Provide the [x, y] coordinate of the cell's center where the given text is located.  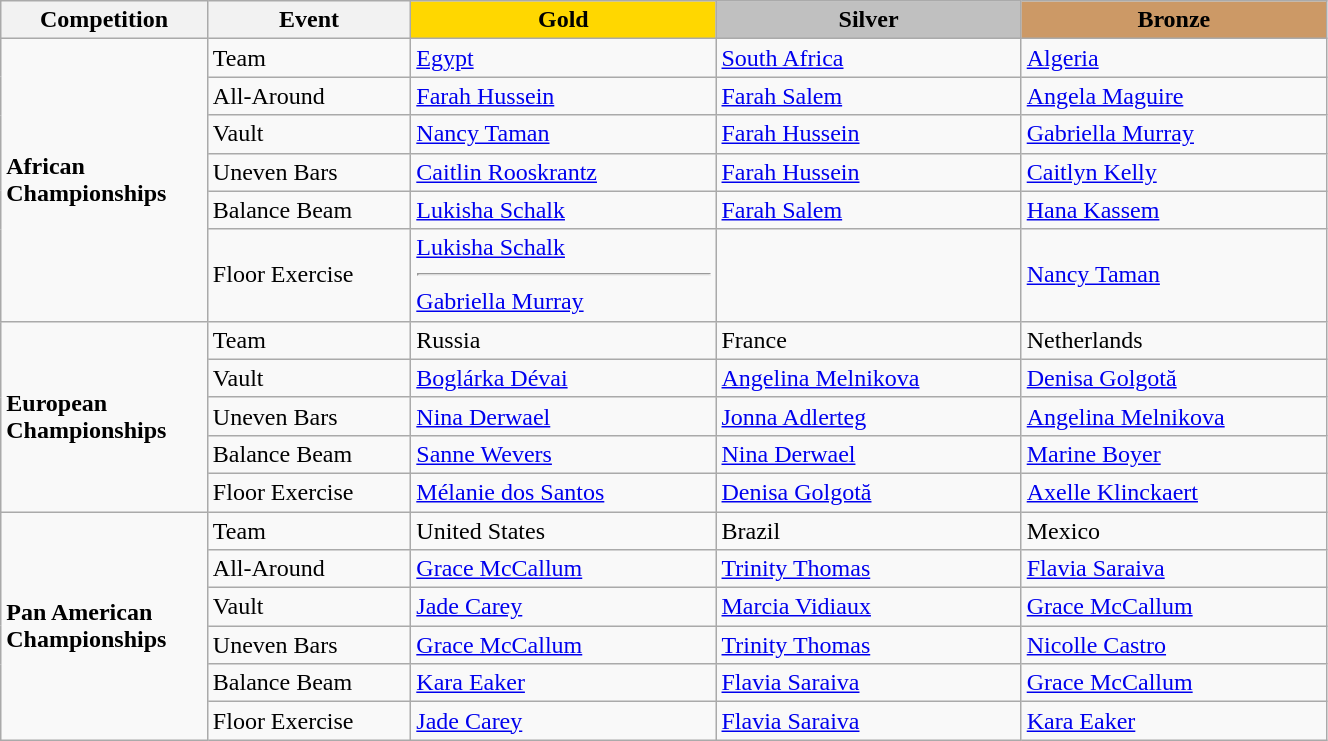
Egypt [564, 58]
Axelle Klinckaert [1174, 492]
Caitlin Rooskrantz [564, 172]
Competition [104, 20]
France [868, 340]
European Championships [104, 416]
Bronze [1174, 20]
African Championships [104, 180]
Nicolle Castro [1174, 645]
Marine Boyer [1174, 454]
Event [308, 20]
Silver [868, 20]
Lukisha Schalk [564, 210]
Lukisha Schalk Gabriella Murray [564, 275]
Gabriella Murray [1174, 134]
United States [564, 531]
Gold [564, 20]
Mélanie dos Santos [564, 492]
Caitlyn Kelly [1174, 172]
Sanne Wevers [564, 454]
Angela Maguire [1174, 96]
Pan American Championships [104, 626]
Brazil [868, 531]
Jonna Adlerteg [868, 416]
South Africa [868, 58]
Marcia Vidiaux [868, 607]
Hana Kassem [1174, 210]
Mexico [1174, 531]
Netherlands [1174, 340]
Algeria [1174, 58]
Russia [564, 340]
Boglárka Dévai [564, 378]
